Return (X, Y) of the center of cell containing provided text 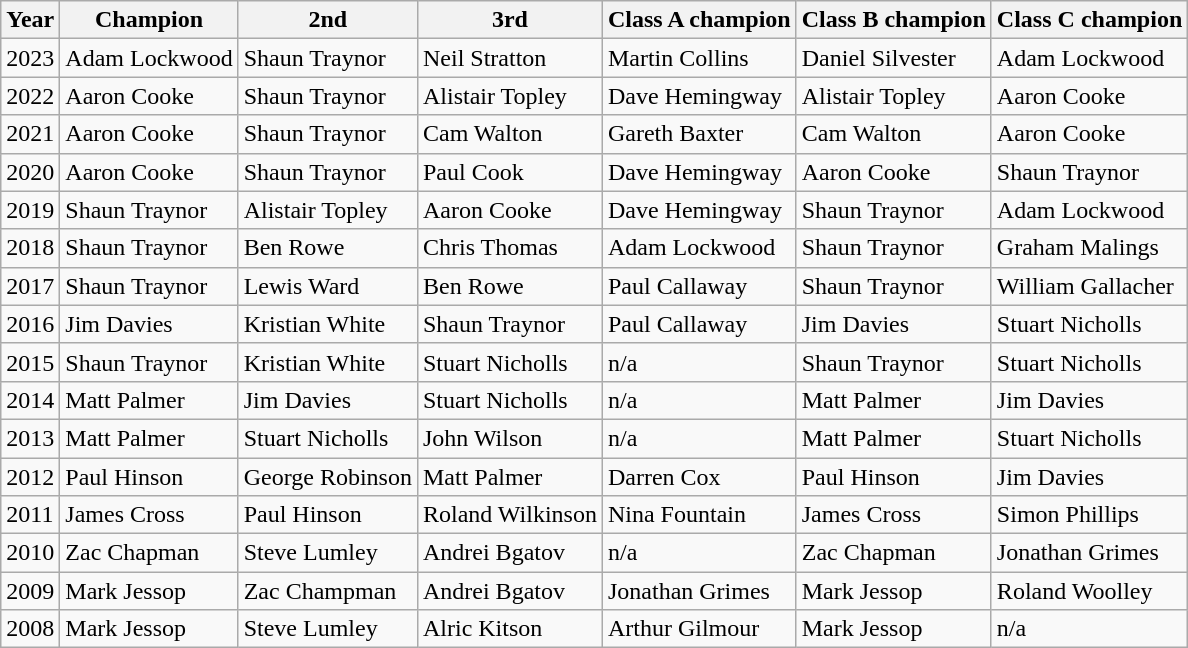
Lewis Ward (328, 286)
Arthur Gilmour (699, 629)
Darren Cox (699, 477)
2021 (30, 134)
2019 (30, 210)
Neil Stratton (510, 58)
2nd (328, 20)
Zac Champman (328, 591)
2017 (30, 286)
Roland Woolley (1089, 591)
2023 (30, 58)
3rd (510, 20)
Graham Malings (1089, 248)
Simon Phillips (1089, 515)
Class B champion (894, 20)
2011 (30, 515)
2013 (30, 438)
Daniel Silvester (894, 58)
George Robinson (328, 477)
Class C champion (1089, 20)
2008 (30, 629)
William Gallacher (1089, 286)
Nina Fountain (699, 515)
Paul Cook (510, 172)
2020 (30, 172)
Roland Wilkinson (510, 515)
Martin Collins (699, 58)
2012 (30, 477)
2010 (30, 553)
Year (30, 20)
John Wilson (510, 438)
Class A champion (699, 20)
Gareth Baxter (699, 134)
2014 (30, 400)
2018 (30, 248)
2015 (30, 362)
2022 (30, 96)
2009 (30, 591)
2016 (30, 324)
Alric Kitson (510, 629)
Champion (149, 20)
Chris Thomas (510, 248)
